Detect which cell encompasses the target text, then output its [x, y] center coordinate. 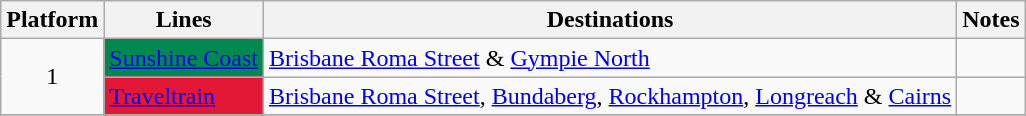
Destinations [610, 20]
Brisbane Roma Street, Bundaberg, Rockhampton, Longreach & Cairns [610, 96]
Traveltrain [184, 96]
Lines [184, 20]
Brisbane Roma Street & Gympie North [610, 58]
Notes [991, 20]
1 [52, 77]
Sunshine Coast [184, 58]
Platform [52, 20]
